Extract the (x, y) coordinate from the center of the cell holding the provided text.  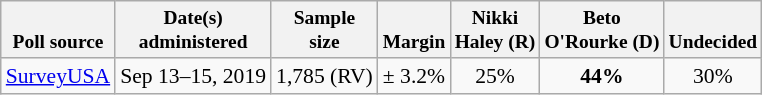
Date(s)administered (193, 30)
25% (495, 76)
Samplesize (324, 30)
Sep 13–15, 2019 (193, 76)
SurveyUSA (58, 76)
BetoO'Rourke (D) (602, 30)
NikkiHaley (R) (495, 30)
Margin (414, 30)
Poll source (58, 30)
30% (713, 76)
± 3.2% (414, 76)
1,785 (RV) (324, 76)
Undecided (713, 30)
44% (602, 76)
